Identify which cell holds the provided text, then report its [X, Y] central coordinate. 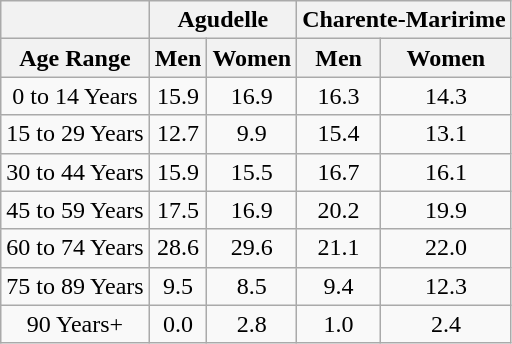
28.6 [178, 248]
14.3 [446, 96]
16.3 [339, 96]
0 to 14 Years [75, 96]
0.0 [178, 324]
16.1 [446, 172]
12.3 [446, 286]
1.0 [339, 324]
30 to 44 Years [75, 172]
15.4 [339, 134]
22.0 [446, 248]
8.5 [252, 286]
9.4 [339, 286]
19.9 [446, 210]
20.2 [339, 210]
9.9 [252, 134]
90 Years+ [75, 324]
12.7 [178, 134]
13.1 [446, 134]
75 to 89 Years [75, 286]
15.5 [252, 172]
60 to 74 Years [75, 248]
Charente-Maririme [404, 20]
16.7 [339, 172]
17.5 [178, 210]
45 to 59 Years [75, 210]
2.4 [446, 324]
15 to 29 Years [75, 134]
29.6 [252, 248]
21.1 [339, 248]
9.5 [178, 286]
Agudelle [222, 20]
Age Range [75, 58]
2.8 [252, 324]
